Return the (X, Y) coordinate for the center point of the cell that contains the specified text.  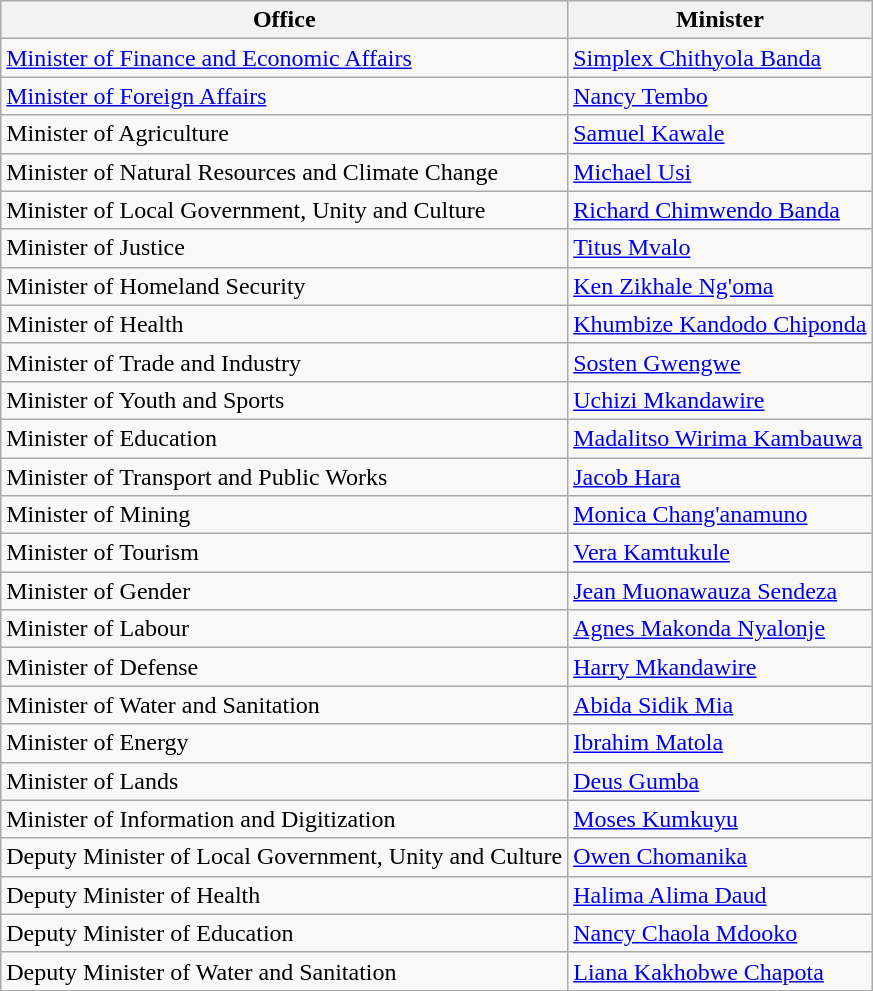
Agnes Makonda Nyalonje (720, 629)
Simplex Chithyola Banda (720, 58)
Minister of Mining (284, 515)
Minister of Water and Sanitation (284, 705)
Jean Muonawauza Sendeza (720, 591)
Liana Kakhobwe Chapota (720, 971)
Monica Chang'anamuno (720, 515)
Titus Mvalo (720, 248)
Khumbize Kandodo Chiponda (720, 324)
Vera Kamtukule (720, 553)
Minister of Defense (284, 667)
Deputy Minister of Water and Sanitation (284, 971)
Michael Usi (720, 172)
Richard Chimwendo Banda (720, 210)
Nancy Tembo (720, 96)
Minister of Agriculture (284, 134)
Owen Chomanika (720, 857)
Uchizi Mkandawire (720, 400)
Minister of Education (284, 438)
Moses Kumkuyu (720, 819)
Minister of Finance and Economic Affairs (284, 58)
Harry Mkandawire (720, 667)
Halima Alima Daud (720, 895)
Ken Zikhale Ng'oma (720, 286)
Minister of Labour (284, 629)
Office (284, 20)
Sosten Gwengwe (720, 362)
Minister of Youth and Sports (284, 400)
Deputy Minister of Local Government, Unity and Culture (284, 857)
Minister of Health (284, 324)
Minister of Local Government, Unity and Culture (284, 210)
Ibrahim Matola (720, 743)
Minister of Transport and Public Works (284, 477)
Nancy Chaola Mdooko (720, 933)
Minister of Trade and Industry (284, 362)
Jacob Hara (720, 477)
Minister of Tourism (284, 553)
Minister (720, 20)
Minister of Homeland Security (284, 286)
Minister of Lands (284, 781)
Minister of Gender (284, 591)
Deus Gumba (720, 781)
Minister of Foreign Affairs (284, 96)
Samuel Kawale (720, 134)
Minister of Natural Resources and Climate Change (284, 172)
Minister of Justice (284, 248)
Abida Sidik Mia (720, 705)
Deputy Minister of Health (284, 895)
Madalitso Wirima Kambauwa (720, 438)
Minister of Energy (284, 743)
Minister of Information and Digitization (284, 819)
Deputy Minister of Education (284, 933)
